Extract the (X, Y) coordinate from the center of the cell holding the provided text.  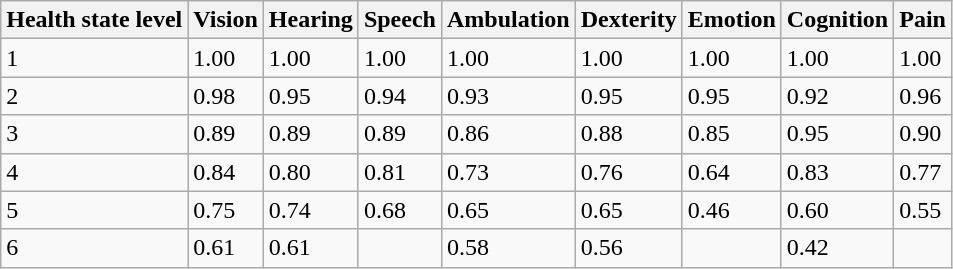
0.73 (508, 172)
Vision (226, 20)
1 (94, 58)
0.60 (837, 210)
4 (94, 172)
Pain (923, 20)
0.94 (400, 96)
0.98 (226, 96)
0.55 (923, 210)
0.42 (837, 248)
0.68 (400, 210)
0.88 (628, 134)
0.80 (310, 172)
0.86 (508, 134)
Speech (400, 20)
0.96 (923, 96)
6 (94, 248)
5 (94, 210)
Hearing (310, 20)
0.92 (837, 96)
0.93 (508, 96)
0.74 (310, 210)
0.85 (732, 134)
Cognition (837, 20)
0.77 (923, 172)
0.56 (628, 248)
Ambulation (508, 20)
0.83 (837, 172)
0.46 (732, 210)
0.90 (923, 134)
0.81 (400, 172)
0.84 (226, 172)
0.58 (508, 248)
Dexterity (628, 20)
2 (94, 96)
Health state level (94, 20)
0.64 (732, 172)
0.75 (226, 210)
0.76 (628, 172)
Emotion (732, 20)
3 (94, 134)
